Capture the cell that displays the provided text and extract its [x, y] central coordinate. 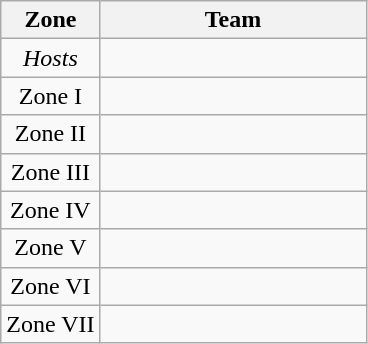
Zone III [50, 172]
Zone [50, 20]
Hosts [50, 58]
Zone VI [50, 286]
Zone V [50, 248]
Zone I [50, 96]
Team [233, 20]
Zone IV [50, 210]
Zone II [50, 134]
Zone VII [50, 324]
